Return (x, y) of the center of cell containing provided text 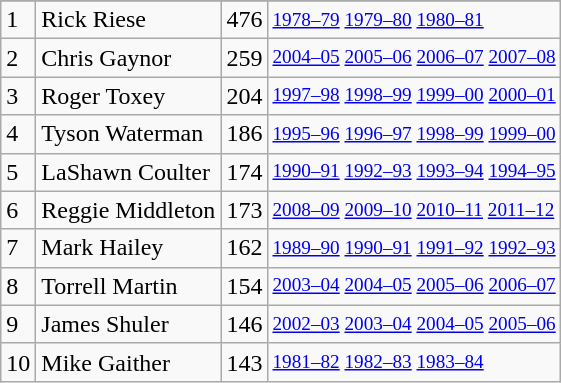
7 (18, 248)
Tyson Waterman (128, 134)
2002–03 2003–04 2004–05 2005–06 (414, 324)
Roger Toxey (128, 96)
173 (244, 210)
1990–91 1992–93 1993–94 1994–95 (414, 172)
1978–79 1979–80 1980–81 (414, 20)
476 (244, 20)
2004–05 2005–06 2006–07 2007–08 (414, 58)
Torrell Martin (128, 286)
8 (18, 286)
James Shuler (128, 324)
154 (244, 286)
1997–98 1998–99 1999–00 2000–01 (414, 96)
204 (244, 96)
Reggie Middleton (128, 210)
143 (244, 362)
162 (244, 248)
Mark Hailey (128, 248)
2008–09 2009–10 2010–11 2011–12 (414, 210)
Mike Gaither (128, 362)
174 (244, 172)
LaShawn Coulter (128, 172)
5 (18, 172)
2003–04 2004–05 2005–06 2006–07 (414, 286)
Chris Gaynor (128, 58)
3 (18, 96)
4 (18, 134)
259 (244, 58)
2 (18, 58)
9 (18, 324)
1995–96 1996–97 1998–99 1999–00 (414, 134)
186 (244, 134)
10 (18, 362)
1 (18, 20)
Rick Riese (128, 20)
1989–90 1990–91 1991–92 1992–93 (414, 248)
146 (244, 324)
1981–82 1982–83 1983–84 (414, 362)
6 (18, 210)
